Return [x, y] of the center of cell containing provided text 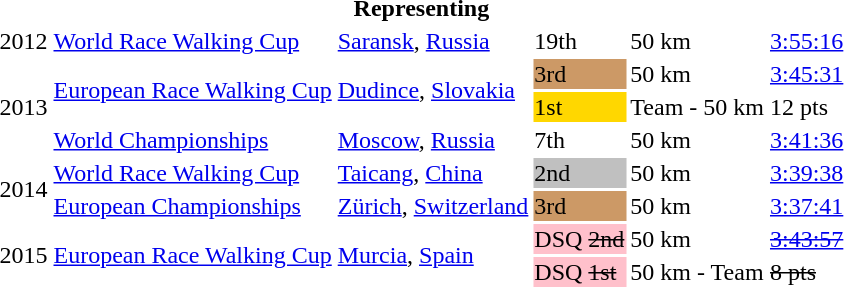
Moscow, Russia [433, 140]
European Championships [192, 206]
3:43:57 [806, 239]
50 km - Team [698, 272]
Zürich, Switzerland [433, 206]
12 pts [806, 107]
3:45:31 [806, 74]
Murcia, Spain [433, 256]
2nd [580, 173]
Dudince, Slovakia [433, 90]
World Championships [192, 140]
Taicang, China [433, 173]
DSQ 2nd [580, 239]
Team - 50 km [698, 107]
DSQ 1st [580, 272]
8 pts [806, 272]
3:41:36 [806, 140]
19th [580, 41]
Saransk, Russia [433, 41]
3:39:38 [806, 173]
1st [580, 107]
3:37:41 [806, 206]
3:55:16 [806, 41]
7th [580, 140]
